Capture the cell that displays the provided text and extract its (x, y) central coordinate. 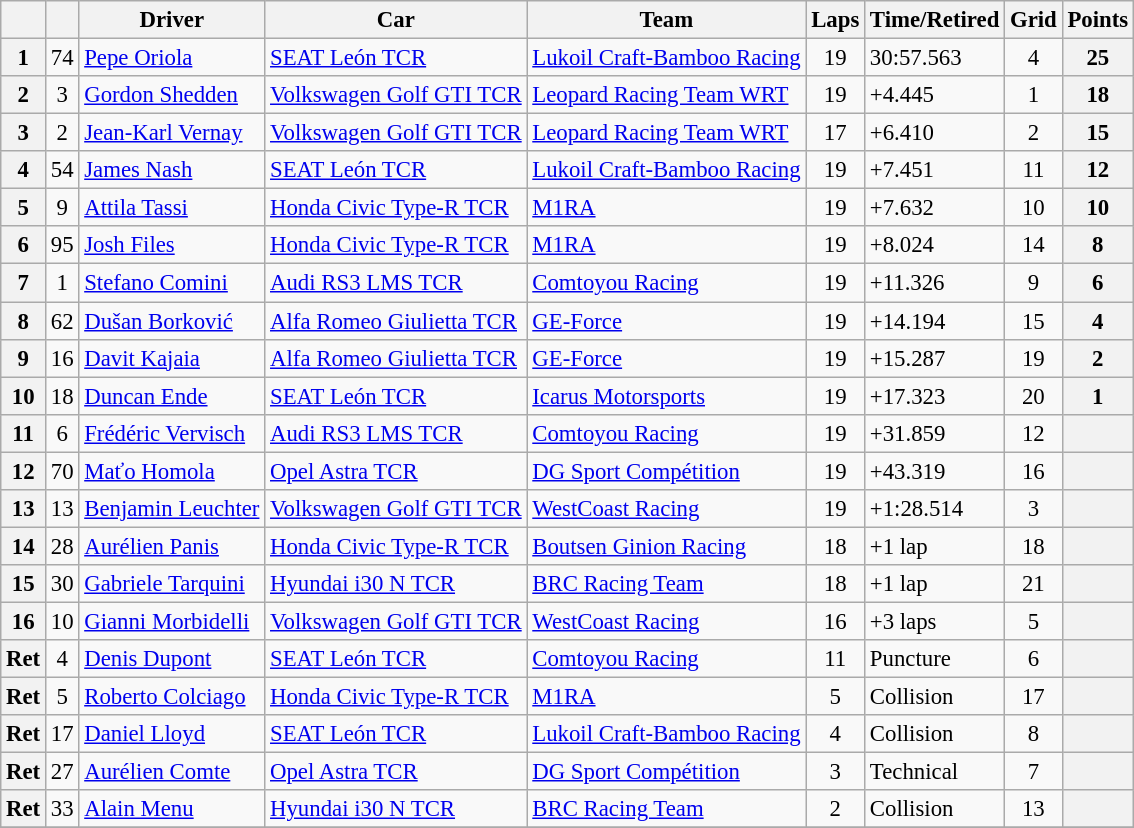
+7.632 (935, 208)
Grid (1034, 20)
+6.410 (935, 133)
30:57.563 (935, 58)
28 (62, 546)
Team (666, 20)
Daniel Lloyd (172, 734)
+4.445 (935, 95)
Points (1098, 20)
Boutsen Ginion Racing (666, 546)
Aurélien Comte (172, 772)
Frédéric Vervisch (172, 433)
Dušan Borković (172, 321)
+7.451 (935, 170)
Gianni Morbidelli (172, 621)
Benjamin Leuchter (172, 509)
30 (62, 584)
95 (62, 245)
+8.024 (935, 245)
+17.323 (935, 396)
+15.287 (935, 358)
Laps (836, 20)
Attila Tassi (172, 208)
Maťo Homola (172, 471)
Driver (172, 20)
Duncan Ende (172, 396)
Josh Files (172, 245)
Gordon Shedden (172, 95)
25 (1098, 58)
62 (62, 321)
Time/Retired (935, 20)
James Nash (172, 170)
Gabriele Tarquini (172, 584)
33 (62, 809)
Aurélien Panis (172, 546)
Car (396, 20)
Stefano Comini (172, 283)
Jean-Karl Vernay (172, 133)
+11.326 (935, 283)
Technical (935, 772)
+1:28.514 (935, 509)
+43.319 (935, 471)
74 (62, 58)
+14.194 (935, 321)
27 (62, 772)
Davit Kajaia (172, 358)
Pepe Oriola (172, 58)
Denis Dupont (172, 659)
Icarus Motorsports (666, 396)
21 (1034, 584)
20 (1034, 396)
54 (62, 170)
Alain Menu (172, 809)
Puncture (935, 659)
+3 laps (935, 621)
+31.859 (935, 433)
Roberto Colciago (172, 697)
70 (62, 471)
